Extract the [X, Y] coordinate from the center of the cell holding the provided text.  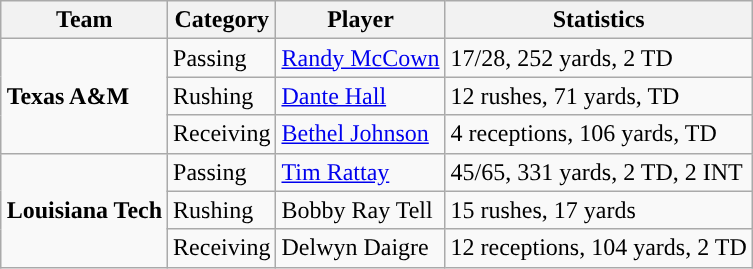
Statistics [598, 20]
Bobby Ray Tell [360, 210]
12 rushes, 71 yards, TD [598, 96]
4 receptions, 106 yards, TD [598, 134]
Category [222, 20]
Delwyn Daigre [360, 248]
Randy McCown [360, 58]
15 rushes, 17 yards [598, 210]
Tim Rattay [360, 172]
Dante Hall [360, 96]
Bethel Johnson [360, 134]
Player [360, 20]
45/65, 331 yards, 2 TD, 2 INT [598, 172]
Louisiana Tech [84, 210]
Team [84, 20]
17/28, 252 yards, 2 TD [598, 58]
Texas A&M [84, 96]
12 receptions, 104 yards, 2 TD [598, 248]
